Output the (X, Y) coordinate of the center of the cell containing the given text.  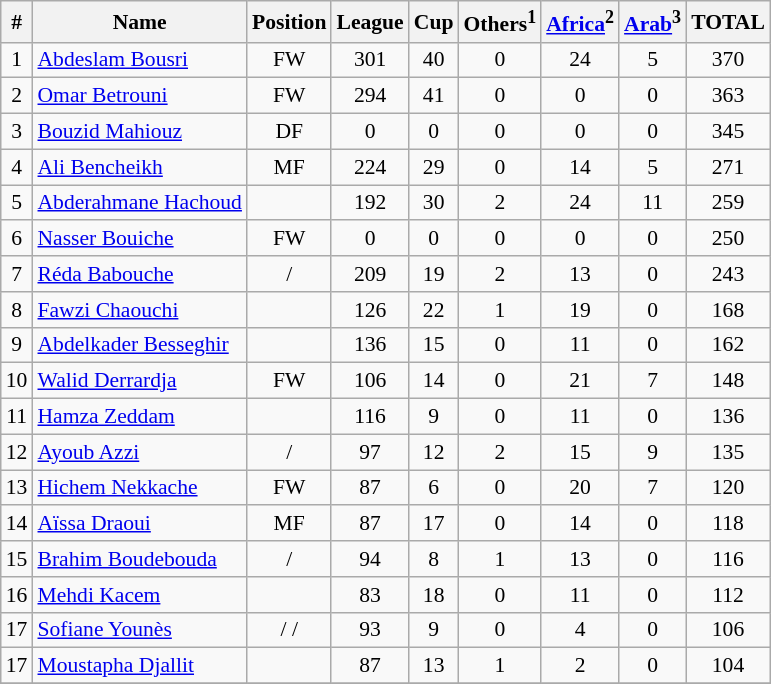
370 (728, 60)
93 (370, 630)
Others1 (500, 22)
162 (728, 345)
148 (728, 381)
Brahim Boudebouda (140, 559)
Abderahmane Hachoud (140, 203)
Réda Babouche (140, 274)
DF (289, 132)
30 (434, 203)
Hichem Nekkache (140, 488)
29 (434, 167)
Sofiane Younès (140, 630)
Mehdi Kacem (140, 595)
Aïssa Draoui (140, 524)
20 (580, 488)
243 (728, 274)
363 (728, 96)
21 (580, 381)
94 (370, 559)
83 (370, 595)
Abdelkader Besseghir (140, 345)
97 (370, 452)
Name (140, 22)
Moustapha Djallit (140, 666)
Cup (434, 22)
126 (370, 310)
16 (17, 595)
104 (728, 666)
294 (370, 96)
Africa2 (580, 22)
Omar Betrouni (140, 96)
135 (728, 452)
Ayoub Azzi (140, 452)
259 (728, 203)
168 (728, 310)
Abdeslam Bousri (140, 60)
224 (370, 167)
3 (17, 132)
# (17, 22)
301 (370, 60)
Bouzid Mahiouz (140, 132)
Arab3 (652, 22)
/ / (289, 630)
192 (370, 203)
41 (434, 96)
22 (434, 310)
18 (434, 595)
250 (728, 239)
Fawzi Chaouchi (140, 310)
118 (728, 524)
10 (17, 381)
League (370, 22)
Position (289, 22)
Ali Bencheikh (140, 167)
209 (370, 274)
Walid Derrardja (140, 381)
Nasser Bouiche (140, 239)
345 (728, 132)
120 (728, 488)
Hamza Zeddam (140, 417)
271 (728, 167)
112 (728, 595)
40 (434, 60)
TOTAL (728, 22)
